Pinpoint the cell where the given text exists, returning its (x, y) midpoint coordinate. 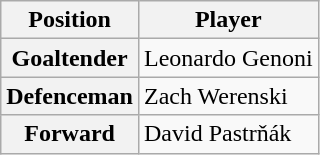
Defenceman (70, 96)
Forward (70, 134)
Player (228, 20)
Goaltender (70, 58)
David Pastrňák (228, 134)
Position (70, 20)
Zach Werenski (228, 96)
Leonardo Genoni (228, 58)
